Search for the cell housing the specified text and yield its (X, Y) center coordinate. 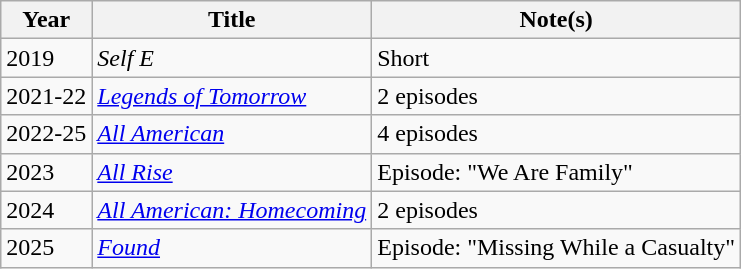
Episode: "We Are Family" (556, 172)
Self E (232, 58)
All American: Homecoming (232, 210)
2022-25 (46, 134)
2024 (46, 210)
2021-22 (46, 96)
Short (556, 58)
2019 (46, 58)
2025 (46, 248)
All American (232, 134)
Legends of Tomorrow (232, 96)
Note(s) (556, 20)
4 episodes (556, 134)
Title (232, 20)
Year (46, 20)
Found (232, 248)
All Rise (232, 172)
Episode: "Missing While a Casualty" (556, 248)
2023 (46, 172)
